For the text-containing cell, return its midpoint in [x, y] coordinate format. 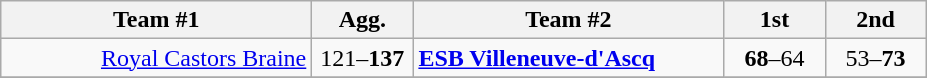
68–64 [774, 58]
Team #2 [568, 20]
2nd [876, 20]
121–137 [362, 58]
53–73 [876, 58]
1st [774, 20]
ESB Villeneuve-d'Ascq [568, 58]
Royal Castors Braine [156, 58]
Team #1 [156, 20]
Agg. [362, 20]
